Scan for the cell matching the given text and deliver its (X, Y) coordinate at center. 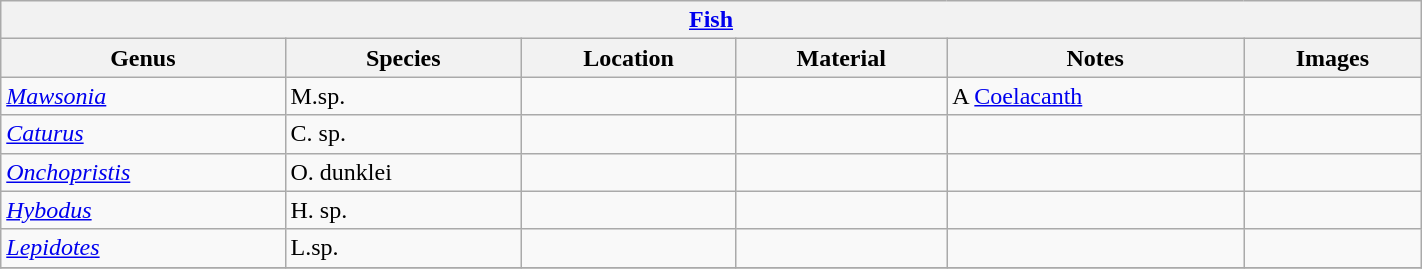
Species (404, 58)
C. sp. (404, 134)
L.sp. (404, 248)
Notes (1096, 58)
Location (629, 58)
Hybodus (143, 210)
M.sp. (404, 96)
Onchopristis (143, 172)
Images (1333, 58)
Material (842, 58)
Mawsonia (143, 96)
Genus (143, 58)
Fish (711, 20)
A Coelacanth (1096, 96)
O. dunklei (404, 172)
H. sp. (404, 210)
Caturus (143, 134)
Lepidotes (143, 248)
